Pinpoint the cell where the given text exists, returning its (x, y) midpoint coordinate. 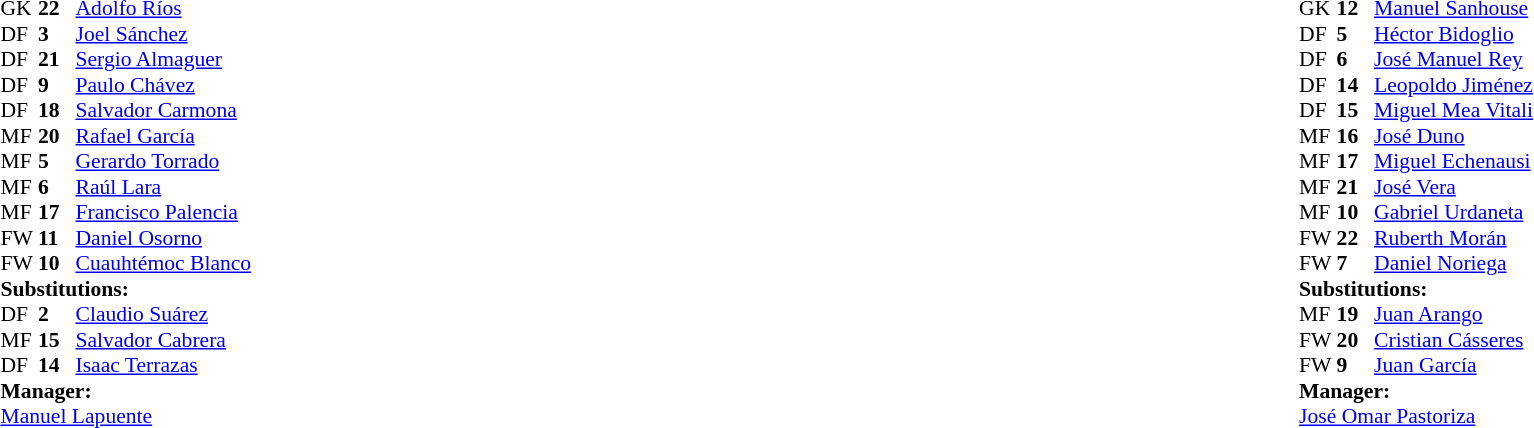
Rafael García (166, 136)
16 (1356, 136)
2 (57, 315)
Joel Sánchez (166, 34)
3 (57, 34)
Francisco Palencia (166, 213)
19 (1356, 315)
Salvador Cabrera (166, 340)
11 (57, 238)
Paulo Chávez (166, 85)
Substitutions: (128, 289)
18 (57, 111)
Raúl Lara (166, 187)
Cuauhtémoc Blanco (166, 263)
Gerardo Torrado (166, 161)
22 (1356, 238)
7 (1356, 263)
Isaac Terrazas (166, 365)
Salvador Carmona (166, 111)
Manager: (128, 391)
Daniel Osorno (166, 238)
Sergio Almaguer (166, 59)
Claudio Suárez (166, 315)
